From the cell containing the given text, extract its center point as [X, Y] coordinate. 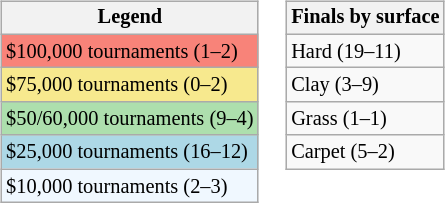
Clay (3–9) [365, 85]
$50/60,000 tournaments (9–4) [130, 119]
$25,000 tournaments (16–12) [130, 152]
Finals by surface [365, 18]
Legend [130, 18]
Grass (1–1) [365, 119]
Carpet (5–2) [365, 152]
$100,000 tournaments (1–2) [130, 51]
$75,000 tournaments (0–2) [130, 85]
$10,000 tournaments (2–3) [130, 186]
Hard (19–11) [365, 51]
